Pinpoint the cell where the given text exists, returning its [X, Y] midpoint coordinate. 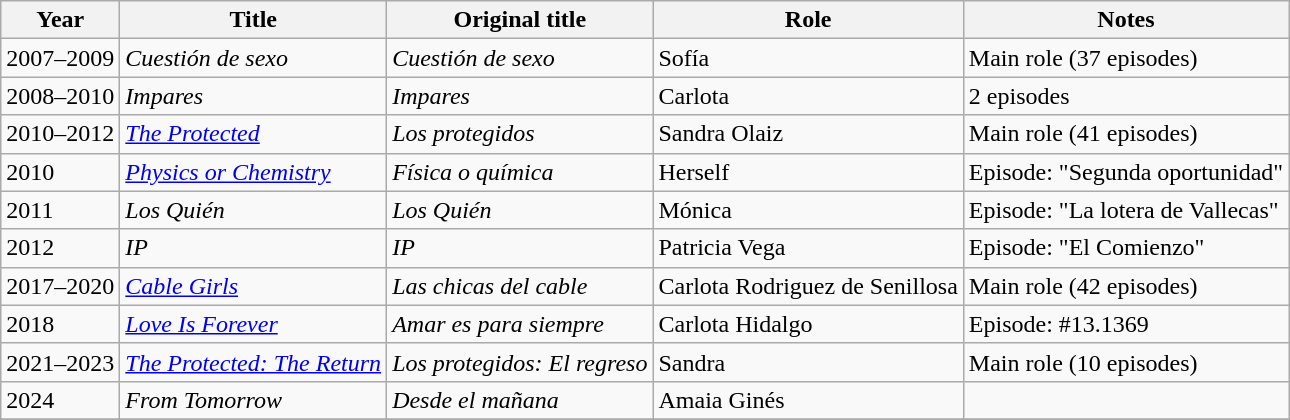
Los protegidos: El regreso [520, 362]
Amar es para siempre [520, 324]
2007–2009 [60, 58]
Episode: #13.1369 [1126, 324]
2010–2012 [60, 134]
2 episodes [1126, 96]
Física o química [520, 172]
Sandra [808, 362]
Title [254, 20]
Original title [520, 20]
Cable Girls [254, 286]
Sandra Olaiz [808, 134]
2024 [60, 400]
Main role (10 episodes) [1126, 362]
2011 [60, 210]
Sofía [808, 58]
Main role (41 episodes) [1126, 134]
Carlota Hidalgo [808, 324]
Las chicas del cable [520, 286]
Year [60, 20]
Episode: "El Comienzo" [1126, 248]
Role [808, 20]
From Tomorrow [254, 400]
Mónica [808, 210]
Physics or Chemistry [254, 172]
The Protected [254, 134]
2017–2020 [60, 286]
Main role (37 episodes) [1126, 58]
Main role (42 episodes) [1126, 286]
Patricia Vega [808, 248]
Desde el mañana [520, 400]
Carlota [808, 96]
2021–2023 [60, 362]
2018 [60, 324]
2012 [60, 248]
The Protected: The Return [254, 362]
Love Is Forever [254, 324]
Herself [808, 172]
2010 [60, 172]
Notes [1126, 20]
Los protegidos [520, 134]
Episode: "La lotera de Vallecas" [1126, 210]
Episode: "Segunda oportunidad" [1126, 172]
2008–2010 [60, 96]
Amaia Ginés [808, 400]
Carlota Rodriguez de Senillosa [808, 286]
